Scan for the cell matching the given text and deliver its [x, y] coordinate at center. 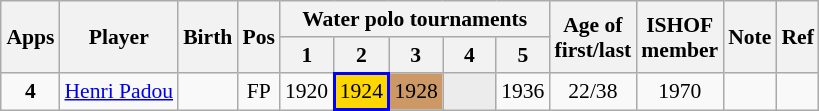
ISHOFmember [680, 37]
5 [522, 55]
Player [118, 37]
Henri Padou [118, 92]
1 [307, 55]
FP [258, 92]
2 [362, 55]
Apps [30, 37]
Pos [258, 37]
Ref [797, 37]
1920 [307, 92]
1936 [522, 92]
Note [750, 37]
Birth [208, 37]
3 [416, 55]
22/38 [592, 92]
Water polo tournaments [415, 19]
1928 [416, 92]
1970 [680, 92]
Age offirst/last [592, 37]
1924 [362, 92]
